Identify which cell holds the provided text, then report its [X, Y] central coordinate. 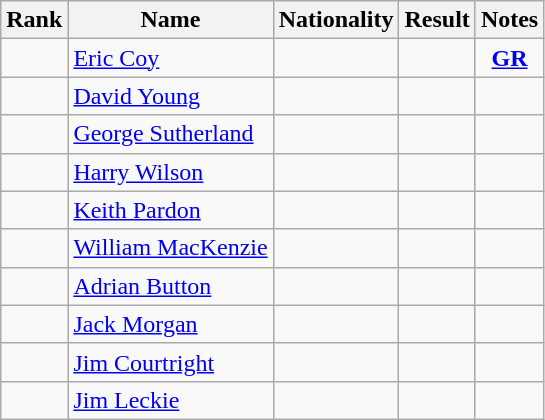
George Sutherland [170, 134]
Jim Courtright [170, 362]
Jim Leckie [170, 400]
Result [437, 20]
Adrian Button [170, 286]
Eric Coy [170, 58]
Nationality [336, 20]
Keith Pardon [170, 210]
David Young [170, 96]
Name [170, 20]
Jack Morgan [170, 324]
Harry Wilson [170, 172]
Notes [509, 20]
GR [509, 58]
Rank [34, 20]
William MacKenzie [170, 248]
